Identify which cell holds the provided text, then report its [x, y] central coordinate. 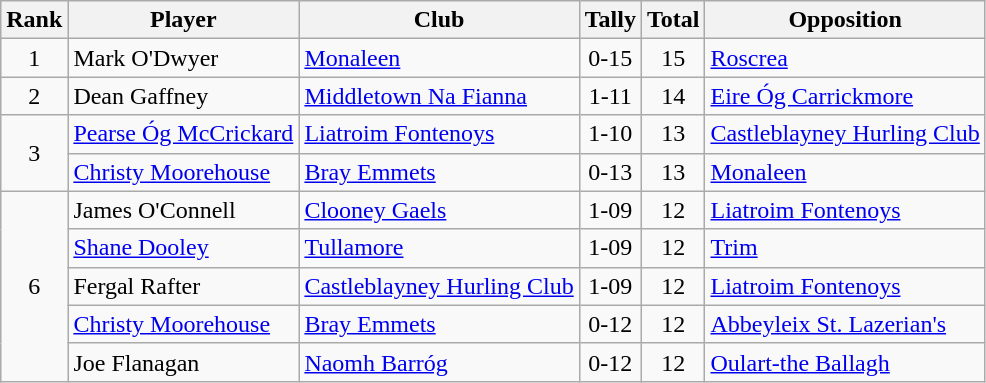
0-15 [610, 58]
Middletown Na Fianna [439, 96]
Clooney Gaels [439, 210]
Roscrea [845, 58]
Abbeyleix St. Lazerian's [845, 324]
14 [673, 96]
1 [34, 58]
Joe Flanagan [184, 362]
James O'Connell [184, 210]
1-10 [610, 134]
Pearse Óg McCrickard [184, 134]
Tullamore [439, 248]
Total [673, 20]
1-11 [610, 96]
Fergal Rafter [184, 286]
6 [34, 286]
15 [673, 58]
Eire Óg Carrickmore [845, 96]
Dean Gaffney [184, 96]
3 [34, 153]
Shane Dooley [184, 248]
Mark O'Dwyer [184, 58]
Trim [845, 248]
Oulart-the Ballagh [845, 362]
Tally [610, 20]
Naomh Barróg [439, 362]
Player [184, 20]
Opposition [845, 20]
2 [34, 96]
Rank [34, 20]
0-13 [610, 172]
Club [439, 20]
